From the cell containing the given text, extract its center point as (X, Y) coordinate. 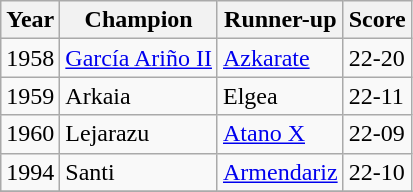
Azkarate (280, 58)
22-10 (377, 172)
Runner-up (280, 20)
22-20 (377, 58)
Armendariz (280, 172)
Year (30, 20)
Score (377, 20)
Atano X (280, 134)
1960 (30, 134)
Elgea (280, 96)
1959 (30, 96)
Lejarazu (139, 134)
1994 (30, 172)
Santi (139, 172)
22-09 (377, 134)
22-11 (377, 96)
Champion (139, 20)
Arkaia (139, 96)
García Ariño II (139, 58)
1958 (30, 58)
